For the text-containing cell, return its midpoint in (x, y) coordinate format. 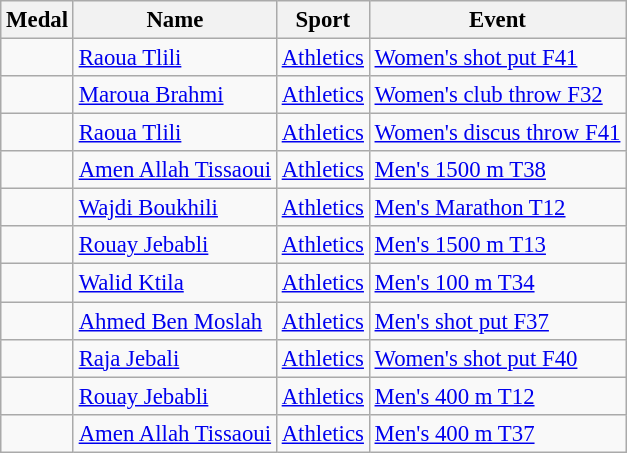
Men's Marathon T12 (497, 208)
Men's 400 m T12 (497, 396)
Men's 1500 m T38 (497, 170)
Medal (38, 20)
Men's 400 m T37 (497, 433)
Walid Ktila (174, 283)
Ahmed Ben Moslah (174, 321)
Sport (322, 20)
Event (497, 20)
Wajdi Boukhili (174, 208)
Raja Jebali (174, 358)
Women's club throw F32 (497, 95)
Men's 1500 m T13 (497, 245)
Women's shot put F40 (497, 358)
Women's discus throw F41 (497, 133)
Women's shot put F41 (497, 58)
Men's 100 m T34 (497, 283)
Name (174, 20)
Men's shot put F37 (497, 321)
Maroua Brahmi (174, 95)
